Find where the given text appears and provide that cell's center as (x, y) coordinate. 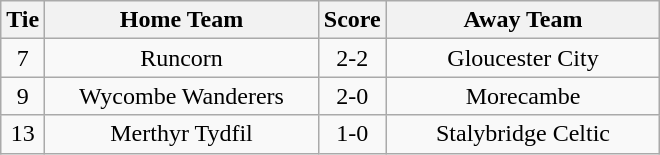
Away Team (523, 20)
Gloucester City (523, 58)
Wycombe Wanderers (182, 96)
Score (352, 20)
7 (23, 58)
Morecambe (523, 96)
9 (23, 96)
Runcorn (182, 58)
1-0 (352, 134)
Home Team (182, 20)
Stalybridge Celtic (523, 134)
Merthyr Tydfil (182, 134)
Tie (23, 20)
2-2 (352, 58)
13 (23, 134)
2-0 (352, 96)
